Extract the (X, Y) coordinate from the center of the cell holding the provided text.  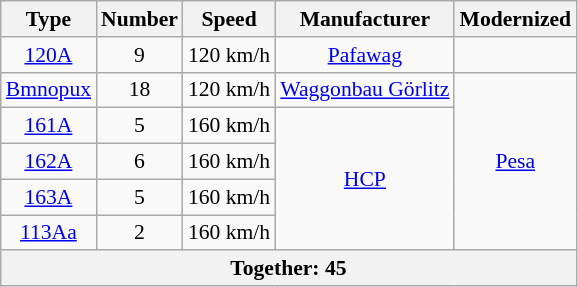
Waggonbau Görlitz (364, 90)
161A (48, 126)
Modernized (515, 19)
Together: 45 (288, 269)
9 (140, 55)
Bmnopux (48, 90)
120A (48, 55)
Speed (229, 19)
6 (140, 162)
Pafawag (364, 55)
18 (140, 90)
Pesa (515, 161)
113Aa (48, 233)
2 (140, 233)
162A (48, 162)
HCP (364, 179)
Number (140, 19)
Type (48, 19)
163A (48, 197)
Manufacturer (364, 19)
